Scan for the cell matching the given text and deliver its (X, Y) coordinate at center. 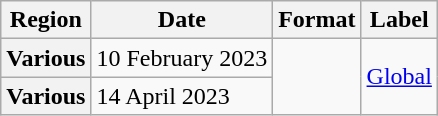
Label (399, 20)
Format (317, 20)
Date (182, 20)
10 February 2023 (182, 58)
14 April 2023 (182, 96)
Region (46, 20)
Global (399, 77)
